From the cell containing the given text, extract its center point as [X, Y] coordinate. 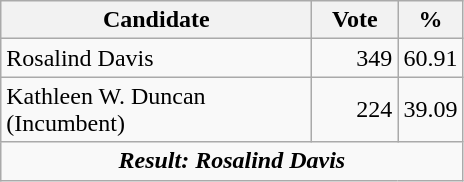
Rosalind Davis [156, 58]
% [430, 20]
39.09 [430, 110]
Kathleen W. Duncan (Incumbent) [156, 110]
Vote [355, 20]
60.91 [430, 58]
349 [355, 58]
Candidate [156, 20]
Result: Rosalind Davis [232, 161]
224 [355, 110]
